Detect which cell encompasses the target text, then output its [x, y] center coordinate. 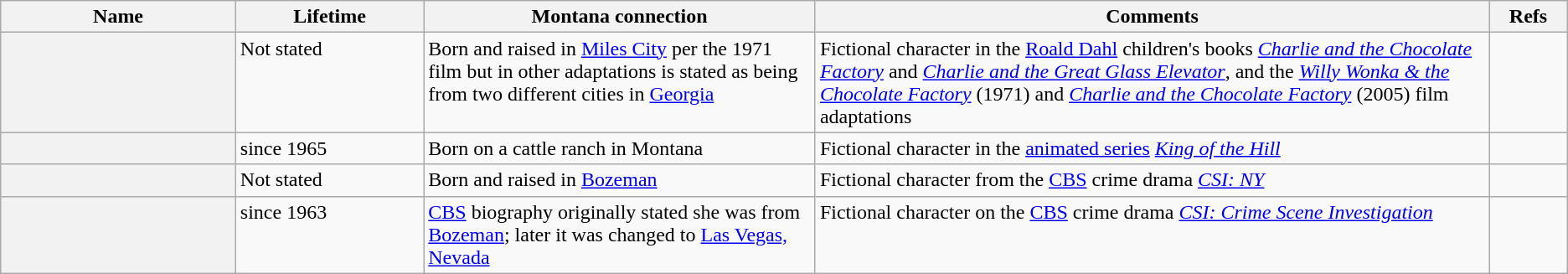
CBS biography originally stated she was from Bozeman; later it was changed to Las Vegas, Nevada [620, 235]
Born and raised in Miles City per the 1971 film but in other adaptations is stated as being from two different cities in Georgia [620, 82]
Name [119, 17]
Born on a cattle ranch in Montana [620, 148]
Born and raised in Bozeman [620, 180]
Montana connection [620, 17]
since 1963 [329, 235]
since 1965 [329, 148]
Refs [1529, 17]
Fictional character from the CBS crime drama CSI: NY [1152, 180]
Fictional character in the animated series King of the Hill [1152, 148]
Lifetime [329, 17]
Fictional character on the CBS crime drama CSI: Crime Scene Investigation [1152, 235]
Comments [1152, 17]
